Return [x, y] of the center of cell containing provided text 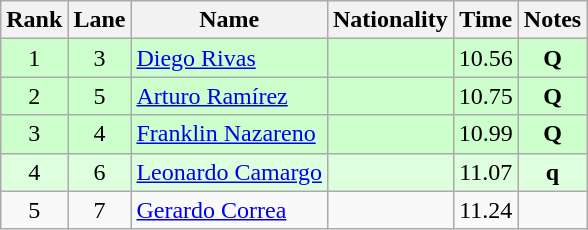
7 [100, 210]
Franklin Nazareno [230, 134]
q [552, 172]
10.99 [486, 134]
11.07 [486, 172]
10.56 [486, 58]
2 [34, 96]
Diego Rivas [230, 58]
11.24 [486, 210]
Lane [100, 20]
Leonardo Camargo [230, 172]
Rank [34, 20]
Nationality [390, 20]
Name [230, 20]
Gerardo Correa [230, 210]
1 [34, 58]
Notes [552, 20]
Time [486, 20]
10.75 [486, 96]
Arturo Ramírez [230, 96]
6 [100, 172]
